Return [X, Y] of the center of cell containing provided text 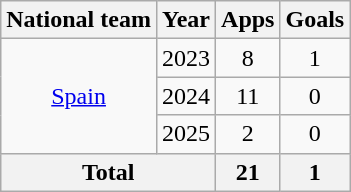
11 [248, 96]
National team [79, 20]
2 [248, 134]
2025 [186, 134]
Spain [79, 96]
Year [186, 20]
Total [108, 172]
21 [248, 172]
Apps [248, 20]
2023 [186, 58]
8 [248, 58]
2024 [186, 96]
Goals [315, 20]
